From the cell containing the given text, extract its center point as (X, Y) coordinate. 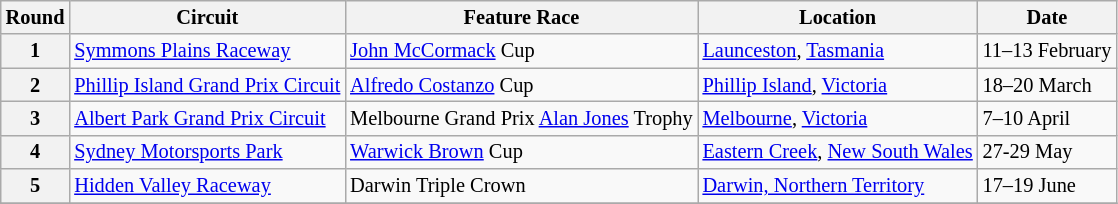
Sydney Motorsports Park (207, 152)
Phillip Island, Victoria (838, 85)
5 (36, 186)
Warwick Brown Cup (521, 152)
Launceston, Tasmania (838, 51)
Circuit (207, 17)
Eastern Creek, New South Wales (838, 152)
Darwin, Northern Territory (838, 186)
18–20 March (1048, 85)
Date (1048, 17)
Albert Park Grand Prix Circuit (207, 118)
Location (838, 17)
Feature Race (521, 17)
Melbourne Grand Prix Alan Jones Trophy (521, 118)
Darwin Triple Crown (521, 186)
Symmons Plains Raceway (207, 51)
Phillip Island Grand Prix Circuit (207, 85)
11–13 February (1048, 51)
7–10 April (1048, 118)
3 (36, 118)
John McCormack Cup (521, 51)
27-29 May (1048, 152)
2 (36, 85)
Alfredo Costanzo Cup (521, 85)
Melbourne, Victoria (838, 118)
Round (36, 17)
4 (36, 152)
Hidden Valley Raceway (207, 186)
17–19 June (1048, 186)
1 (36, 51)
